Return the [x, y] coordinate for the center point of the cell that contains the specified text.  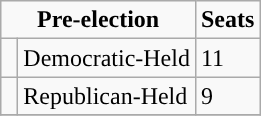
Democratic-Held [107, 58]
Republican-Held [107, 96]
Pre-election [98, 20]
11 [227, 58]
9 [227, 96]
Seats [227, 20]
